Search for the cell housing the specified text and yield its (X, Y) center coordinate. 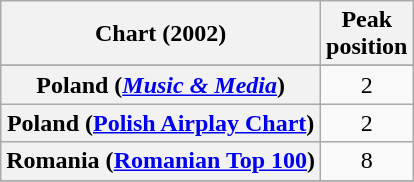
Poland (Polish Airplay Chart) (161, 123)
Peakposition (367, 34)
Chart (2002) (161, 34)
Poland (Music & Media) (161, 85)
8 (367, 161)
Romania (Romanian Top 100) (161, 161)
